From the cell containing the given text, extract its center point as [x, y] coordinate. 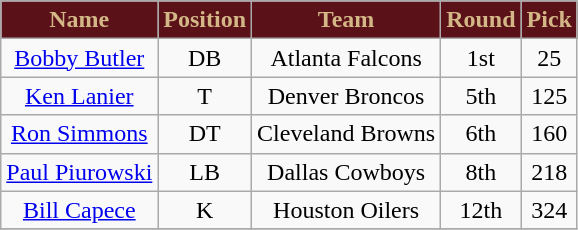
DB [205, 58]
160 [549, 134]
125 [549, 96]
6th [481, 134]
Dallas Cowboys [346, 172]
12th [481, 210]
Paul Piurowski [80, 172]
1st [481, 58]
LB [205, 172]
Ron Simmons [80, 134]
K [205, 210]
5th [481, 96]
Ken Lanier [80, 96]
DT [205, 134]
Position [205, 20]
Cleveland Browns [346, 134]
Bobby Butler [80, 58]
Denver Broncos [346, 96]
324 [549, 210]
T [205, 96]
25 [549, 58]
218 [549, 172]
Bill Capece [80, 210]
Houston Oilers [346, 210]
Name [80, 20]
Pick [549, 20]
Atlanta Falcons [346, 58]
8th [481, 172]
Round [481, 20]
Team [346, 20]
